For the text-containing cell, return its midpoint in [X, Y] coordinate format. 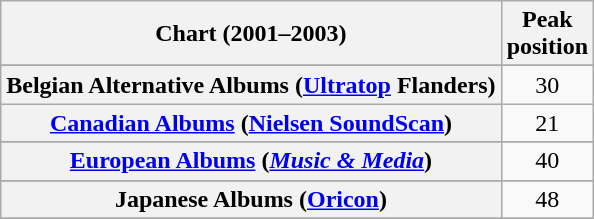
21 [547, 123]
Japanese Albums (Oricon) [251, 199]
European Albums (Music & Media) [251, 161]
Peakposition [547, 34]
Canadian Albums (Nielsen SoundScan) [251, 123]
Chart (2001–2003) [251, 34]
30 [547, 85]
40 [547, 161]
Belgian Alternative Albums (Ultratop Flanders) [251, 85]
48 [547, 199]
